Output the [x, y] coordinate of the center of the cell containing the given text.  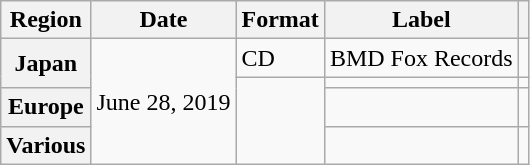
Region [46, 20]
Format [280, 20]
Various [46, 145]
CD [280, 58]
BMD Fox Records [421, 58]
Label [421, 20]
June 28, 2019 [164, 102]
Europe [46, 107]
Date [164, 20]
Japan [46, 64]
